Pinpoint the cell where the given text exists, returning its [x, y] midpoint coordinate. 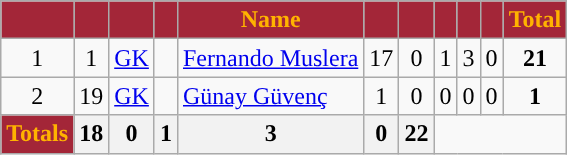
Name [270, 20]
Fernando Muslera [270, 58]
17 [382, 58]
2 [38, 96]
Günay Güvenç [270, 96]
18 [92, 134]
Total [535, 20]
21 [535, 58]
19 [92, 96]
22 [416, 134]
Totals [38, 134]
